Extract the [x, y] coordinate from the center of the cell holding the provided text.  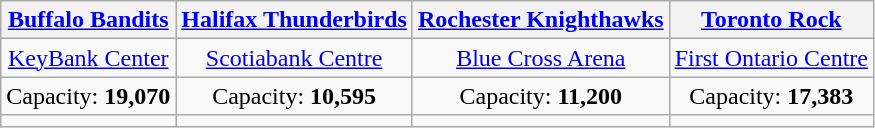
Buffalo Bandits [88, 20]
First Ontario Centre [771, 58]
Capacity: 19,070 [88, 96]
Toronto Rock [771, 20]
Scotiabank Centre [294, 58]
Capacity: 17,383 [771, 96]
Capacity: 10,595 [294, 96]
Blue Cross Arena [540, 58]
KeyBank Center [88, 58]
Halifax Thunderbirds [294, 20]
Rochester Knighthawks [540, 20]
Capacity: 11,200 [540, 96]
